Scan for the cell matching the given text and deliver its [X, Y] coordinate at center. 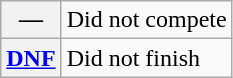
Did not compete [146, 20]
Did not finish [146, 58]
— [31, 20]
DNF [31, 58]
